Scan for the cell matching the given text and deliver its (x, y) coordinate at center. 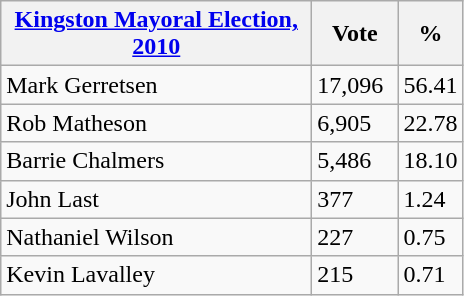
Nathaniel Wilson (156, 237)
Kevin Lavalley (156, 275)
John Last (156, 199)
215 (355, 275)
1.24 (430, 199)
Mark Gerretsen (156, 85)
Rob Matheson (156, 123)
Vote (355, 34)
377 (355, 199)
18.10 (430, 161)
56.41 (430, 85)
22.78 (430, 123)
5,486 (355, 161)
Barrie Chalmers (156, 161)
17,096 (355, 85)
Kingston Mayoral Election, 2010 (156, 34)
6,905 (355, 123)
0.71 (430, 275)
0.75 (430, 237)
227 (355, 237)
% (430, 34)
